Identify which cell holds the provided text, then report its [x, y] central coordinate. 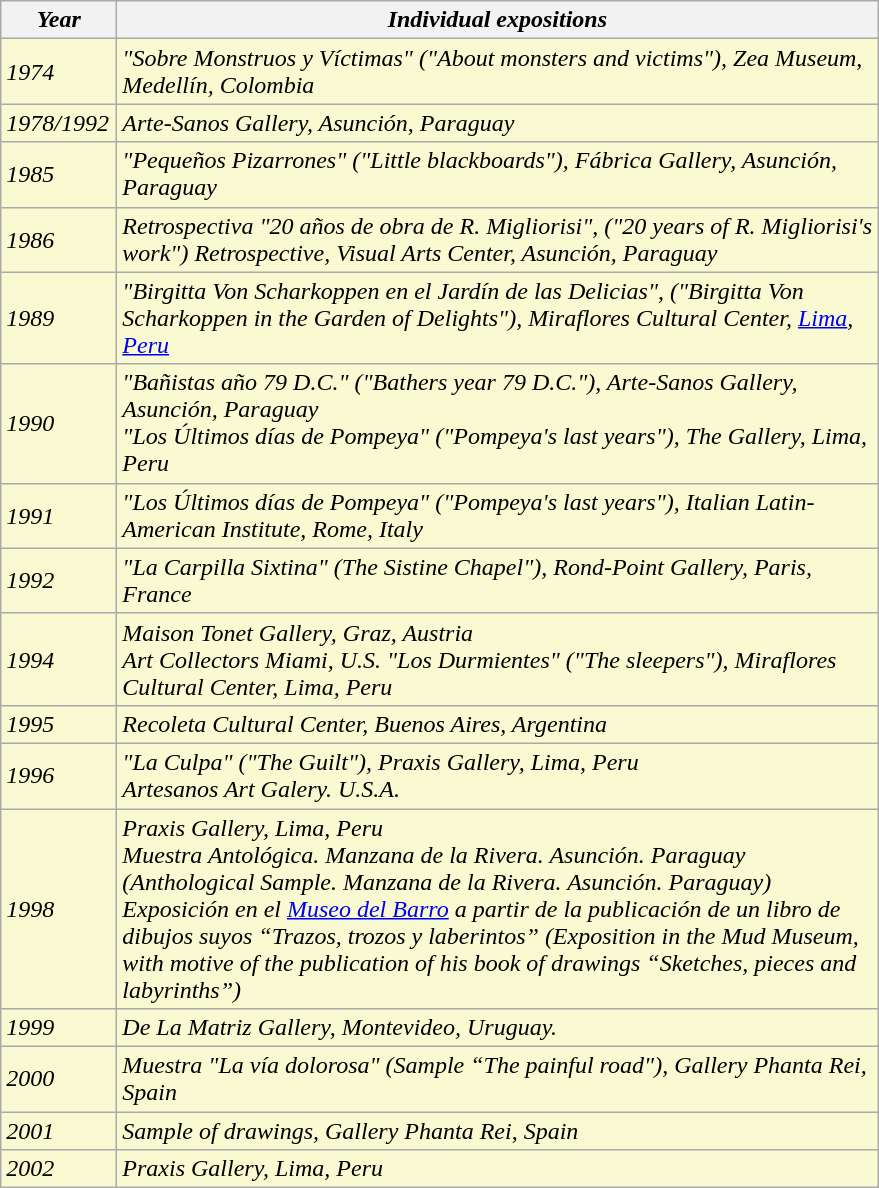
Muestra "La vía dolorosa" (Sample “The painful road"), Gallery Phanta Rei, Spain [498, 1080]
2001 [59, 1131]
"La Carpilla Sixtina" (The Sistine Chapel"), Rond-Point Gallery, Paris, France [498, 580]
2002 [59, 1169]
1978/1992 [59, 123]
1974 [59, 72]
Year [59, 20]
"Pequeños Pizarrones" ("Little blackboards"), Fábrica Gallery, Asunción, Paraguay [498, 174]
1990 [59, 424]
1996 [59, 776]
Maison Tonet Gallery, Graz, AustriaArt Collectors Miami, U.S. "Los Durmientes" ("The sleepers"), Miraflores Cultural Center, Lima, Peru [498, 659]
Individual expositions [498, 20]
Retrospectiva "20 años de obra de R. Migliorisi", ("20 years of R. Migliorisi's work") Retrospective, Visual Arts Center, Asunción, Paraguay [498, 240]
Recoleta Cultural Center, Buenos Aires, Argentina [498, 724]
Sample of drawings, Gallery Phanta Rei, Spain [498, 1131]
1992 [59, 580]
1999 [59, 1028]
"Los Últimos días de Pompeya" ("Pompeya's last years"), Italian Latin-American Institute, Rome, Italy [498, 516]
Arte-Sanos Gallery, Asunción, Paraguay [498, 123]
"La Culpa" ("The Guilt"), Praxis Gallery, Lima, PeruArtesanos Art Galery. U.S.A. [498, 776]
1995 [59, 724]
1991 [59, 516]
"Sobre Monstruos y Víctimas" ("About monsters and victims"), Zea Museum, Medellín, Colombia [498, 72]
2000 [59, 1080]
1998 [59, 908]
Praxis Gallery, Lima, Peru [498, 1169]
1986 [59, 240]
1989 [59, 318]
1985 [59, 174]
De La Matriz Gallery, Montevideo, Uruguay. [498, 1028]
1994 [59, 659]
